Provide the (X, Y) coordinate of the cell's center where the given text is located.  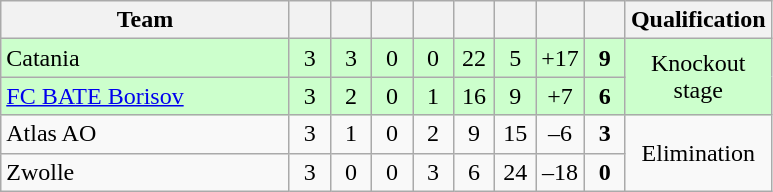
Elimination (698, 153)
24 (516, 172)
16 (474, 96)
Atlas AO (146, 134)
5 (516, 58)
Catania (146, 58)
Zwolle (146, 172)
–6 (560, 134)
Knockout stage (698, 77)
Team (146, 20)
15 (516, 134)
FC BATE Borisov (146, 96)
Qualification (698, 20)
22 (474, 58)
+17 (560, 58)
+7 (560, 96)
–18 (560, 172)
